From the cell containing the given text, extract its center point as (x, y) coordinate. 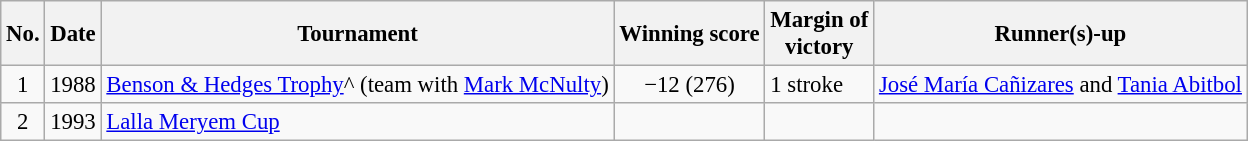
1 (23, 85)
Margin ofvictory (820, 34)
Tournament (358, 34)
Lalla Meryem Cup (358, 122)
2 (23, 122)
No. (23, 34)
1993 (73, 122)
1988 (73, 85)
Winning score (690, 34)
Date (73, 34)
Benson & Hedges Trophy^ (team with Mark McNulty) (358, 85)
José María Cañizares and Tania Abitbol (1061, 85)
−12 (276) (690, 85)
1 stroke (820, 85)
Runner(s)-up (1061, 34)
